Return the [x, y] coordinate for the center point of the cell that contains the specified text.  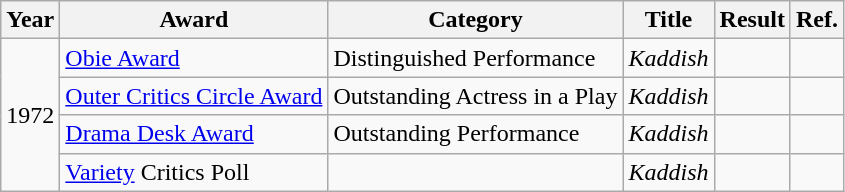
Title [668, 20]
Award [194, 20]
Result [752, 20]
Year [30, 20]
Category [476, 20]
Outer Critics Circle Award [194, 96]
Distinguished Performance [476, 58]
1972 [30, 115]
Outstanding Actress in a Play [476, 96]
Ref. [816, 20]
Outstanding Performance [476, 134]
Variety Critics Poll [194, 172]
Drama Desk Award [194, 134]
Obie Award [194, 58]
